Extract the (x, y) coordinate from the center of the cell holding the provided text.  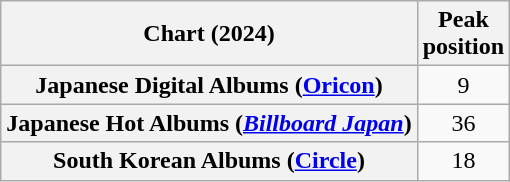
South Korean Albums (Circle) (209, 161)
36 (463, 123)
18 (463, 161)
Peakposition (463, 34)
Japanese Digital Albums (Oricon) (209, 85)
Chart (2024) (209, 34)
9 (463, 85)
Japanese Hot Albums (Billboard Japan) (209, 123)
